Search for the cell housing the specified text and yield its [x, y] center coordinate. 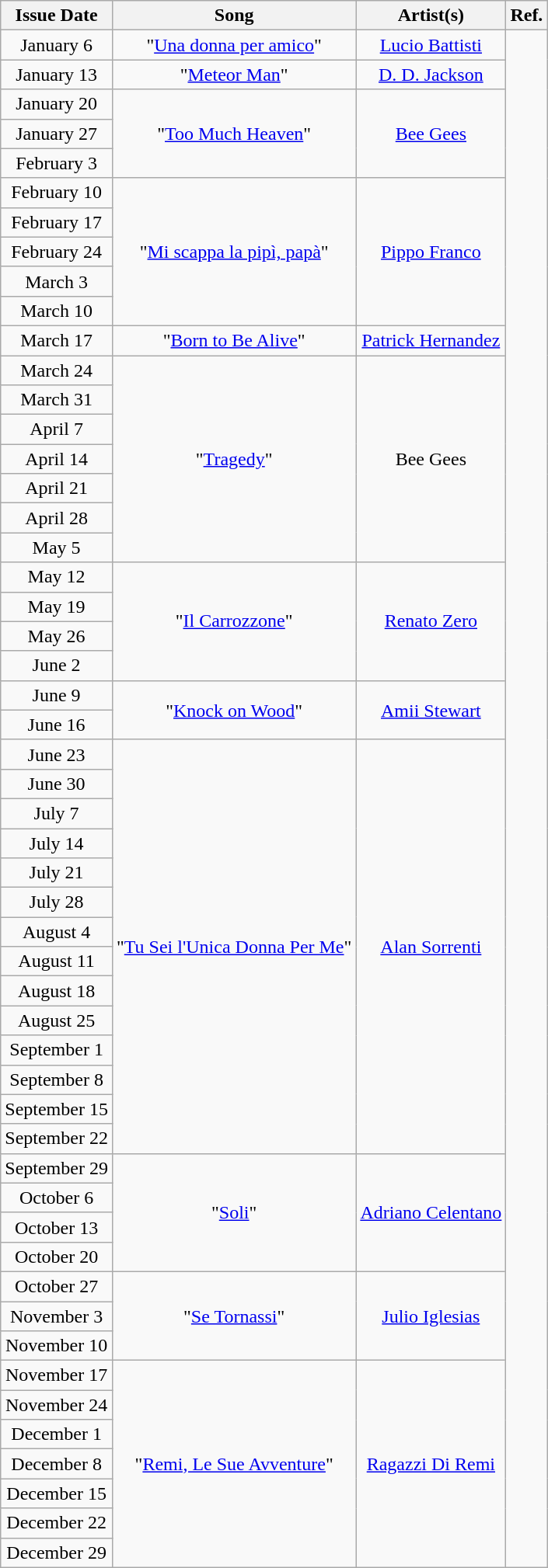
June 9 [57, 695]
May 5 [57, 548]
June 23 [57, 754]
Renato Zero [431, 621]
"Mi scappa la pipì, papà" [233, 252]
Adriano Celentano [431, 1212]
October 13 [57, 1227]
"Tragedy" [233, 459]
March 3 [57, 281]
April 7 [57, 429]
November 3 [57, 1316]
September 8 [57, 1080]
September 22 [57, 1139]
"Too Much Heaven" [233, 134]
December 22 [57, 1523]
September 29 [57, 1168]
February 10 [57, 193]
"Soli" [233, 1212]
May 19 [57, 607]
June 16 [57, 725]
February 3 [57, 163]
June 30 [57, 784]
July 7 [57, 813]
"Il Carrozzone" [233, 621]
September 15 [57, 1109]
April 14 [57, 459]
October 6 [57, 1198]
March 10 [57, 311]
February 17 [57, 222]
June 2 [57, 666]
January 13 [57, 75]
Artist(s) [431, 16]
"Meteor Man" [233, 75]
December 15 [57, 1493]
Patrick Hernandez [431, 340]
"Tu Sei l'Unica Donna Per Me" [233, 946]
Amii Stewart [431, 710]
July 14 [57, 843]
"Se Tornassi" [233, 1316]
July 21 [57, 873]
Ragazzi Di Remi [431, 1464]
November 10 [57, 1346]
August 25 [57, 1020]
Lucio Battisti [431, 45]
March 31 [57, 400]
December 29 [57, 1552]
March 24 [57, 370]
May 12 [57, 577]
Ref. [527, 16]
January 20 [57, 104]
April 21 [57, 488]
January 27 [57, 134]
December 8 [57, 1464]
Alan Sorrenti [431, 946]
November 17 [57, 1375]
December 1 [57, 1434]
D. D. Jackson [431, 75]
November 24 [57, 1405]
March 17 [57, 340]
Julio Iglesias [431, 1316]
"Remi, Le Sue Avventure" [233, 1464]
October 20 [57, 1257]
Pippo Franco [431, 252]
August 4 [57, 932]
October 27 [57, 1286]
August 18 [57, 991]
"Born to Be Alive" [233, 340]
September 1 [57, 1050]
"Knock on Wood" [233, 710]
Song [233, 16]
July 28 [57, 902]
May 26 [57, 636]
Issue Date [57, 16]
January 6 [57, 45]
February 24 [57, 252]
"Una donna per amico" [233, 45]
August 11 [57, 961]
April 28 [57, 518]
